Return the [X, Y] coordinate for the center point of the cell that contains the specified text.  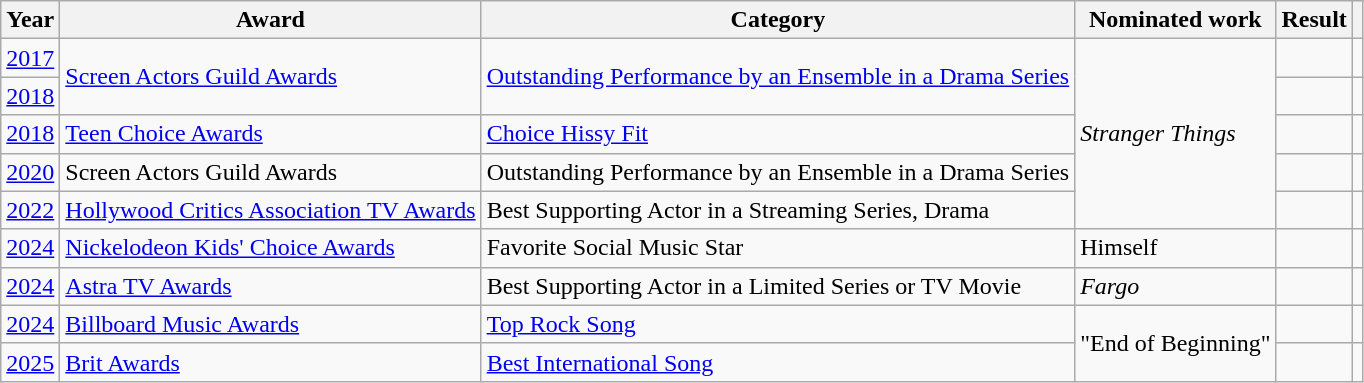
2025 [30, 362]
Best Supporting Actor in a Limited Series or TV Movie [778, 286]
Best International Song [778, 362]
2022 [30, 210]
Award [270, 20]
Brit Awards [270, 362]
Favorite Social Music Star [778, 248]
2017 [30, 58]
Top Rock Song [778, 324]
Choice Hissy Fit [778, 134]
Stranger Things [1176, 134]
Billboard Music Awards [270, 324]
Category [778, 20]
Astra TV Awards [270, 286]
Nominated work [1176, 20]
Nickelodeon Kids' Choice Awards [270, 248]
Teen Choice Awards [270, 134]
Year [30, 20]
Fargo [1176, 286]
Himself [1176, 248]
2020 [30, 172]
"End of Beginning" [1176, 343]
Best Supporting Actor in a Streaming Series, Drama [778, 210]
Hollywood Critics Association TV Awards [270, 210]
Result [1314, 20]
